Detect which cell encompasses the target text, then output its (X, Y) center coordinate. 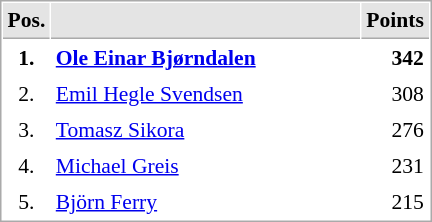
Points (396, 21)
4. (26, 165)
Ole Einar Bjørndalen (206, 57)
231 (396, 165)
342 (396, 57)
5. (26, 201)
Emil Hegle Svendsen (206, 93)
308 (396, 93)
Björn Ferry (206, 201)
Michael Greis (206, 165)
Tomasz Sikora (206, 129)
1. (26, 57)
215 (396, 201)
2. (26, 93)
3. (26, 129)
Pos. (26, 21)
276 (396, 129)
